Extract the (x, y) coordinate from the center of the cell holding the provided text.  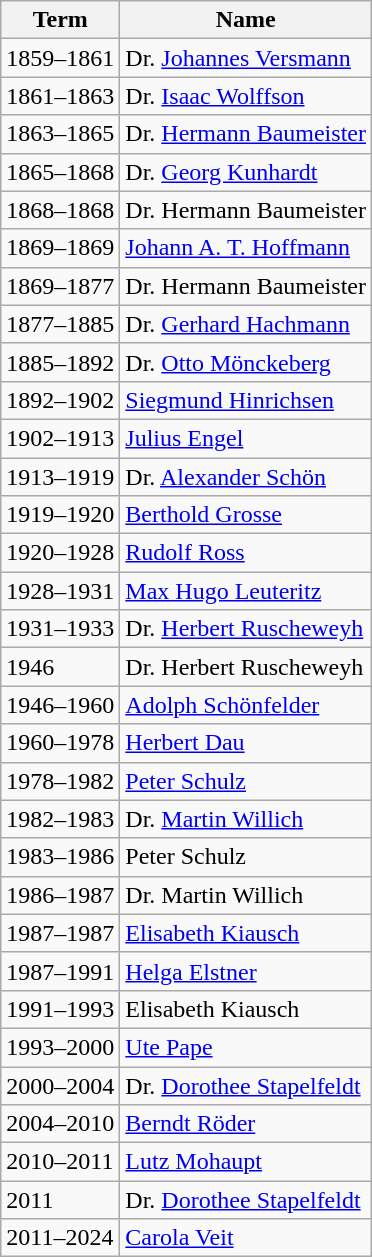
Dr. Otto Mönckeberg (246, 362)
1946–1960 (60, 705)
1885–1892 (60, 362)
Term (60, 20)
1986–1987 (60, 895)
Dr. Gerhard Hachmann (246, 324)
Helga Elstner (246, 971)
1869–1877 (60, 286)
2010–2011 (60, 1162)
1946 (60, 667)
1913–1919 (60, 477)
1983–1986 (60, 857)
Dr. Alexander Schön (246, 477)
Name (246, 20)
1877–1885 (60, 324)
1920–1928 (60, 553)
1987–1987 (60, 933)
1982–1983 (60, 819)
Ute Pape (246, 1047)
1869–1869 (60, 248)
1987–1991 (60, 971)
1960–1978 (60, 743)
Dr. Isaac Wolffson (246, 96)
1993–2000 (60, 1047)
1865–1868 (60, 172)
1931–1933 (60, 629)
1892–1902 (60, 400)
Herbert Dau (246, 743)
1919–1920 (60, 515)
2011–2024 (60, 1238)
1978–1982 (60, 781)
1861–1863 (60, 96)
Berthold Grosse (246, 515)
Carola Veit (246, 1238)
Lutz Mohaupt (246, 1162)
Rudolf Ross (246, 553)
1902–1913 (60, 438)
1863–1865 (60, 134)
Johann A. T. Hoffmann (246, 248)
Dr. Georg Kunhardt (246, 172)
2011 (60, 1200)
1928–1931 (60, 591)
2004–2010 (60, 1124)
1859–1861 (60, 58)
Berndt Röder (246, 1124)
Adolph Schönfelder (246, 705)
Max Hugo Leuteritz (246, 591)
Dr. Johannes Versmann (246, 58)
1991–1993 (60, 1009)
Julius Engel (246, 438)
1868–1868 (60, 210)
Siegmund Hinrichsen (246, 400)
2000–2004 (60, 1085)
